Search for the cell housing the specified text and yield its (X, Y) center coordinate. 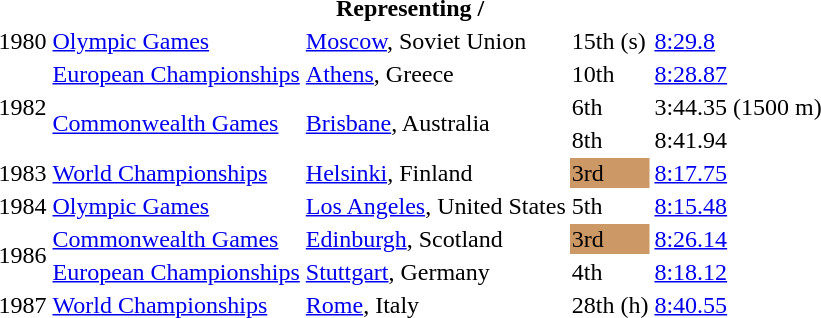
Moscow, Soviet Union (436, 41)
Helsinki, Finland (436, 173)
4th (610, 272)
Brisbane, Australia (436, 124)
6th (610, 107)
Stuttgart, Germany (436, 272)
10th (610, 74)
World Championships (176, 173)
8th (610, 140)
Athens, Greece (436, 74)
15th (s) (610, 41)
Edinburgh, Scotland (436, 239)
Los Angeles, United States (436, 206)
5th (610, 206)
